Return [X, Y] of the center of cell containing provided text 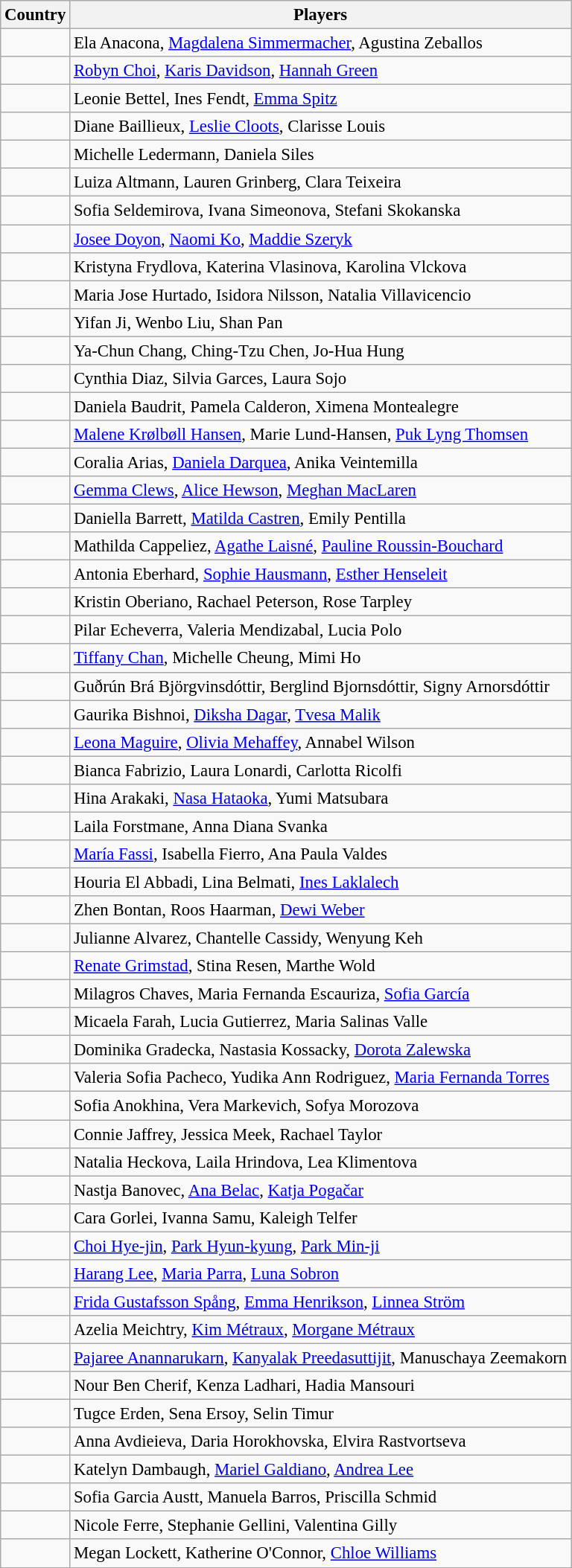
Nour Ben Cherif, Kenza Ladhari, Hadia Mansouri [320, 1386]
Sofia Seldemirova, Ivana Simeonova, Stefani Skokanska [320, 211]
Azelia Meichtry, Kim Métraux, Morgane Métraux [320, 1330]
Coralia Arias, Daniela Darquea, Anika Veintemilla [320, 462]
Katelyn Dambaugh, Mariel Galdiano, Andrea Lee [320, 1470]
Natalia Heckova, Laila Hrindova, Lea Klimentova [320, 1162]
Leona Maguire, Olivia Mehaffey, Annabel Wilson [320, 742]
Robyn Choi, Karis Davidson, Hannah Green [320, 71]
Josee Doyon, Naomi Ko, Maddie Szeryk [320, 239]
Kristin Oberiano, Rachael Peterson, Rose Tarpley [320, 602]
Bianca Fabrizio, Laura Lonardi, Carlotta Ricolfi [320, 770]
Connie Jaffrey, Jessica Meek, Rachael Taylor [320, 1134]
Micaela Farah, Lucia Gutierrez, Maria Salinas Valle [320, 1022]
Megan Lockett, Katherine O'Connor, Chloe Williams [320, 1554]
Laila Forstmane, Anna Diana Svanka [320, 826]
Daniella Barrett, Matilda Castren, Emily Pentilla [320, 519]
Gemma Clews, Alice Hewson, Meghan MacLaren [320, 490]
Malene Krølbøll Hansen, Marie Lund-Hansen, Puk Lyng Thomsen [320, 435]
Sofia Anokhina, Vera Markevich, Sofya Morozova [320, 1106]
Hina Arakaki, Nasa Hataoka, Yumi Matsubara [320, 799]
Zhen Bontan, Roos Haarman, Dewi Weber [320, 910]
Sofia Garcia Austt, Manuela Barros, Priscilla Schmid [320, 1497]
Nicole Ferre, Stephanie Gellini, Valentina Gilly [320, 1526]
Ela Anacona, Magdalena Simmermacher, Agustina Zeballos [320, 43]
Yifan Ji, Wenbo Liu, Shan Pan [320, 322]
Daniela Baudrit, Pamela Calderon, Ximena Montealegre [320, 406]
María Fassi, Isabella Fierro, Ana Paula Valdes [320, 854]
Country [36, 15]
Harang Lee, Maria Parra, Luna Sobron [320, 1274]
Players [320, 15]
Tugce Erden, Sena Ersoy, Selin Timur [320, 1414]
Mathilda Cappeliez, Agathe Laisné, Pauline Roussin-Bouchard [320, 546]
Leonie Bettel, Ines Fendt, Emma Spitz [320, 99]
Tiffany Chan, Michelle Cheung, Mimi Ho [320, 659]
Luiza Altmann, Lauren Grinberg, Clara Teixeira [320, 182]
Pilar Echeverra, Valeria Mendizabal, Lucia Polo [320, 630]
Antonia Eberhard, Sophie Hausmann, Esther Henseleit [320, 575]
Choi Hye-jin, Park Hyun-kyung, Park Min-ji [320, 1246]
Dominika Gradecka, Nastasia Kossacky, Dorota Zalewska [320, 1050]
Pajaree Anannarukarn, Kanyalak Preedasuttijit, Manuschaya Zeemakorn [320, 1357]
Kristyna Frydlova, Katerina Vlasinova, Karolina Vlckova [320, 266]
Cara Gorlei, Ivanna Samu, Kaleigh Telfer [320, 1217]
Maria Jose Hurtado, Isidora Nilsson, Natalia Villavicencio [320, 295]
Valeria Sofia Pacheco, Yudika Ann Rodriguez, Maria Fernanda Torres [320, 1078]
Diane Baillieux, Leslie Cloots, Clarisse Louis [320, 127]
Nastja Banovec, Ana Belac, Katja Pogačar [320, 1190]
Anna Avdieieva, Daria Horokhovska, Elvira Rastvortseva [320, 1441]
Cynthia Diaz, Silvia Garces, Laura Sojo [320, 379]
Gaurika Bishnoi, Diksha Dagar, Tvesa Malik [320, 714]
Milagros Chaves, Maria Fernanda Escauriza, Sofia García [320, 994]
Guðrún Brá Björgvinsdóttir, Berglind Bjornsdóttir, Signy Arnorsdóttir [320, 686]
Ya-Chun Chang, Ching-Tzu Chen, Jo-Hua Hung [320, 351]
Julianne Alvarez, Chantelle Cassidy, Wenyung Keh [320, 938]
Michelle Ledermann, Daniela Siles [320, 155]
Houria El Abbadi, Lina Belmati, Ines Laklalech [320, 882]
Frida Gustafsson Spång, Emma Henrikson, Linnea Ström [320, 1302]
Renate Grimstad, Stina Resen, Marthe Wold [320, 966]
